Return [X, Y] of the center of cell containing provided text 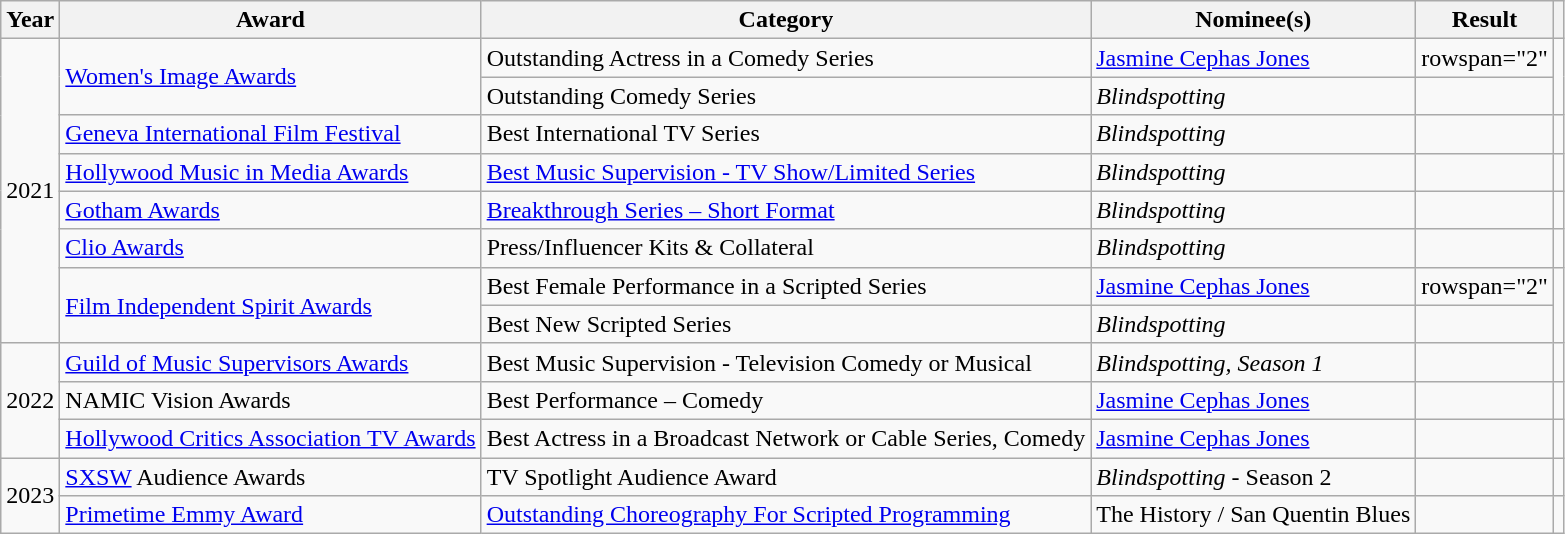
Outstanding Comedy Series [786, 96]
Best Actress in a Broadcast Network or Cable Series, Comedy [786, 438]
Best New Scripted Series [786, 324]
Guild of Music Supervisors Awards [270, 362]
Geneva International Film Festival [270, 134]
Nominee(s) [1254, 20]
Best Performance – Comedy [786, 400]
Best Music Supervision - TV Show/Limited Series [786, 172]
Outstanding Actress in a Comedy Series [786, 58]
Award [270, 20]
Breakthrough Series – Short Format [786, 210]
2023 [30, 496]
2021 [30, 191]
Best Female Performance in a Scripted Series [786, 286]
Year [30, 20]
Clio Awards [270, 248]
Primetime Emmy Award [270, 515]
NAMIC Vision Awards [270, 400]
Category [786, 20]
Hollywood Critics Association TV Awards [270, 438]
SXSW Audience Awards [270, 477]
Best Music Supervision - Television Comedy or Musical [786, 362]
TV Spotlight Audience Award [786, 477]
Blindspotting - Season 2 [1254, 477]
Outstanding Choreography For Scripted Programming [786, 515]
Gotham Awards [270, 210]
The History / San Quentin Blues [1254, 515]
Result [1485, 20]
Press/Influencer Kits & Collateral [786, 248]
Best International TV Series [786, 134]
Film Independent Spirit Awards [270, 305]
Hollywood Music in Media Awards [270, 172]
Blindspotting, Season 1 [1254, 362]
2022 [30, 400]
Women's Image Awards [270, 77]
